Locate the cell with the specified text and output its [x, y] center coordinate. 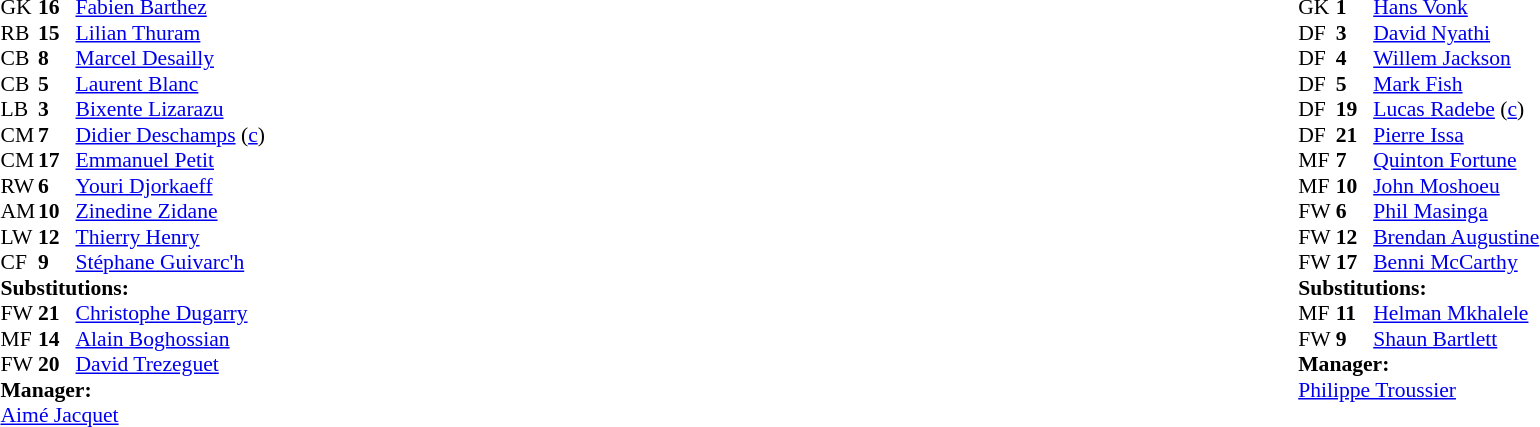
Brendan Augustine [1456, 237]
Bixente Lizarazu [170, 109]
RW [19, 186]
Helman Mkhalele [1456, 313]
John Moshoeu [1456, 186]
CF [19, 263]
LW [19, 237]
20 [57, 365]
Willem Jackson [1456, 59]
Christophe Dugarry [170, 313]
LB [19, 109]
Lucas Radebe (c) [1456, 109]
Marcel Desailly [170, 59]
14 [57, 339]
AM [19, 211]
11 [1355, 313]
Mark Fish [1456, 84]
Youri Djorkaeff [170, 186]
Emmanuel Petit [170, 161]
Alain Boghossian [170, 339]
Pierre Issa [1456, 135]
8 [57, 59]
Lilian Thuram [170, 33]
Stéphane Guivarc'h [170, 263]
Thierry Henry [170, 237]
Didier Deschamps (c) [170, 135]
David Trezeguet [170, 365]
RB [19, 33]
David Nyathi [1456, 33]
Laurent Blanc [170, 84]
15 [57, 33]
Quinton Fortune [1456, 161]
Phil Masinga [1456, 211]
4 [1355, 59]
Philippe Troussier [1418, 390]
Zinedine Zidane [170, 211]
Benni McCarthy [1456, 263]
19 [1355, 109]
Shaun Bartlett [1456, 339]
